Scan for the cell matching the given text and deliver its (X, Y) coordinate at center. 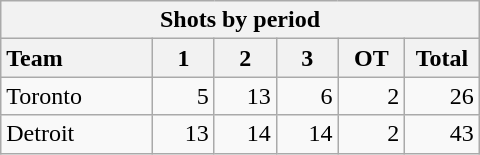
Detroit (77, 134)
Total (442, 58)
26 (442, 96)
Toronto (77, 96)
43 (442, 134)
1 (183, 58)
3 (307, 58)
Team (77, 58)
Shots by period (240, 20)
OT (372, 58)
6 (307, 96)
5 (183, 96)
